Pinpoint the cell where the given text exists, returning its [X, Y] midpoint coordinate. 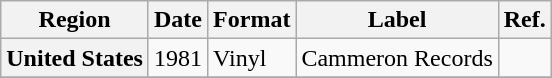
Date [178, 20]
Vinyl [252, 58]
Format [252, 20]
Cammeron Records [397, 58]
Label [397, 20]
Region [75, 20]
United States [75, 58]
Ref. [524, 20]
1981 [178, 58]
